Scan for the cell matching the given text and deliver its (x, y) coordinate at center. 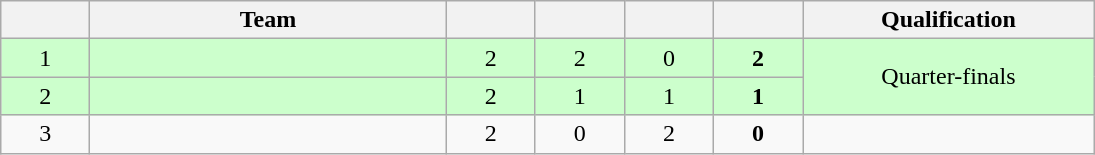
Team (268, 20)
3 (46, 134)
Quarter-finals (949, 77)
Qualification (949, 20)
